Scan for the cell matching the given text and deliver its [X, Y] coordinate at center. 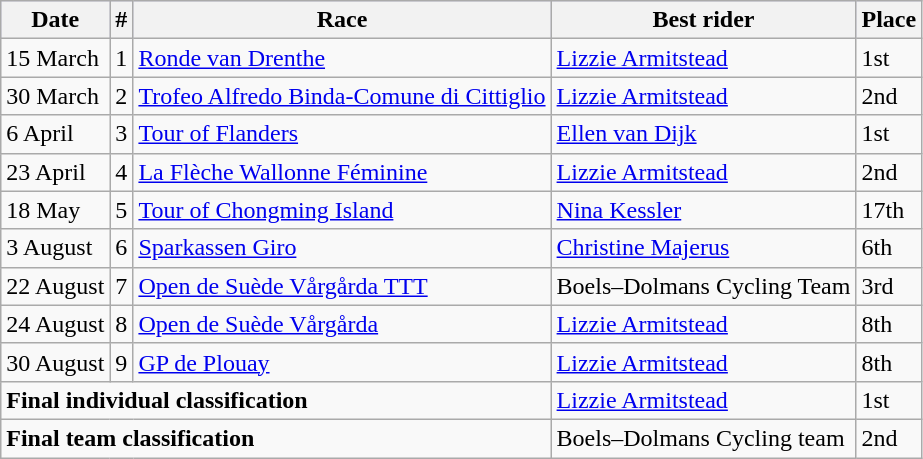
Nina Kessler [704, 210]
3 August [56, 248]
6 [122, 248]
24 August [56, 324]
23 April [56, 172]
15 March [56, 58]
18 May [56, 210]
5 [122, 210]
# [122, 20]
Sparkassen Giro [342, 248]
Boels–Dolmans Cycling Team [704, 286]
Best rider [704, 20]
Place [889, 20]
8 [122, 324]
Open de Suède Vårgårda [342, 324]
17th [889, 210]
Tour of Flanders [342, 134]
Tour of Chongming Island [342, 210]
Ellen van Dijk [704, 134]
Final team classification [276, 438]
3 [122, 134]
9 [122, 362]
Trofeo Alfredo Binda-Comune di Cittiglio [342, 96]
7 [122, 286]
Boels–Dolmans Cycling team [704, 438]
Race [342, 20]
1 [122, 58]
30 August [56, 362]
Christine Majerus [704, 248]
Open de Suède Vårgårda TTT [342, 286]
3rd [889, 286]
GP de Plouay [342, 362]
Ronde van Drenthe [342, 58]
6 April [56, 134]
Date [56, 20]
La Flèche Wallonne Féminine [342, 172]
Final individual classification [276, 400]
2 [122, 96]
6th [889, 248]
4 [122, 172]
22 August [56, 286]
30 March [56, 96]
